Output the (X, Y) coordinate of the center of the cell containing the given text.  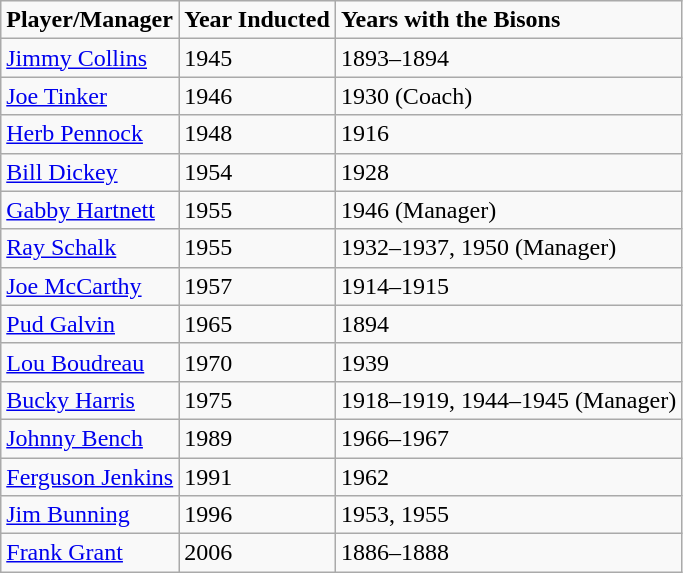
Jimmy Collins (90, 58)
Joe Tinker (90, 96)
1886–1888 (508, 553)
Bill Dickey (90, 172)
1975 (258, 400)
1916 (508, 134)
1939 (508, 362)
Player/Manager (90, 20)
1970 (258, 362)
1946 (258, 96)
1945 (258, 58)
Years with the Bisons (508, 20)
Bucky Harris (90, 400)
1991 (258, 477)
1946 (Manager) (508, 210)
1996 (258, 515)
1928 (508, 172)
Herb Pennock (90, 134)
1966–1967 (508, 438)
Gabby Hartnett (90, 210)
1989 (258, 438)
Lou Boudreau (90, 362)
1893–1894 (508, 58)
Pud Galvin (90, 324)
Ferguson Jenkins (90, 477)
1932–1937, 1950 (Manager) (508, 248)
1948 (258, 134)
1918–1919, 1944–1945 (Manager) (508, 400)
1965 (258, 324)
1954 (258, 172)
1953, 1955 (508, 515)
Johnny Bench (90, 438)
1914–1915 (508, 286)
2006 (258, 553)
Ray Schalk (90, 248)
1957 (258, 286)
Year Inducted (258, 20)
Jim Bunning (90, 515)
Frank Grant (90, 553)
1930 (Coach) (508, 96)
1894 (508, 324)
Joe McCarthy (90, 286)
1962 (508, 477)
